Pinpoint the cell where the given text exists, returning its [X, Y] midpoint coordinate. 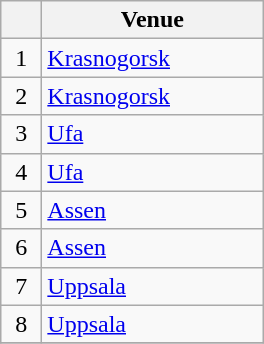
8 [22, 324]
2 [22, 96]
4 [22, 172]
3 [22, 134]
7 [22, 286]
5 [22, 210]
6 [22, 248]
Venue [152, 20]
1 [22, 58]
